Identify which cell holds the provided text, then report its (X, Y) central coordinate. 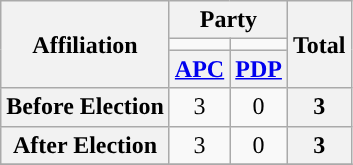
Before Election (86, 107)
Total (319, 44)
After Election (86, 145)
APC (199, 69)
PDP (259, 69)
Affiliation (86, 44)
Party (228, 20)
